Provide the (X, Y) coordinate of the cell's center where the given text is located.  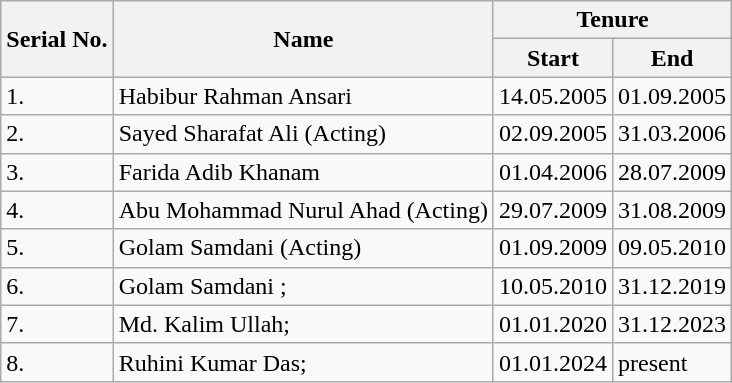
Golam Samdani ; (303, 286)
5. (57, 248)
Habibur Rahman Ansari (303, 96)
Ruhini Kumar Das; (303, 362)
3. (57, 172)
Abu Mohammad Nurul Ahad (Acting) (303, 210)
01.01.2020 (552, 324)
Golam Samdani (Acting) (303, 248)
Md. Kalim Ullah; (303, 324)
29.07.2009 (552, 210)
1. (57, 96)
01.09.2005 (672, 96)
Farida Adib Khanam (303, 172)
7. (57, 324)
31.12.2019 (672, 286)
01.04.2006 (552, 172)
Serial No. (57, 39)
6. (57, 286)
Name (303, 39)
31.12.2023 (672, 324)
Start (552, 58)
31.08.2009 (672, 210)
present (672, 362)
2. (57, 134)
09.05.2010 (672, 248)
14.05.2005 (552, 96)
01.01.2024 (552, 362)
Tenure (612, 20)
02.09.2005 (552, 134)
01.09.2009 (552, 248)
Sayed Sharafat Ali (Acting) (303, 134)
End (672, 58)
8. (57, 362)
10.05.2010 (552, 286)
31.03.2006 (672, 134)
28.07.2009 (672, 172)
4. (57, 210)
